Output the (x, y) coordinate of the center of the cell containing the given text.  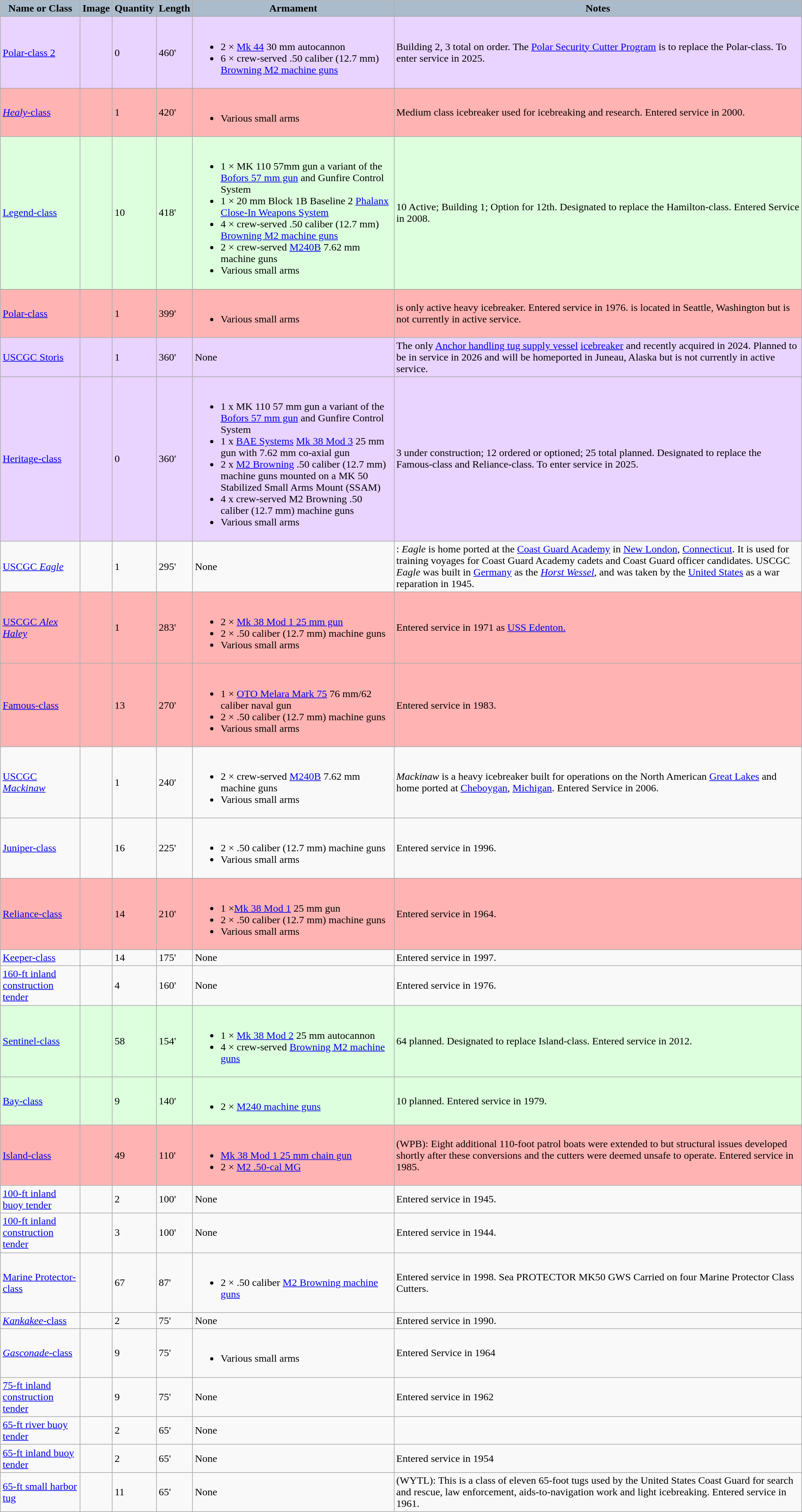
Entered service in 1976. (598, 986)
Marine Protector-class (40, 1282)
Entered service in 1954 (598, 1458)
10 (135, 213)
399' (174, 313)
460' (174, 52)
Polar-class (40, 313)
295' (174, 566)
49 (135, 1155)
USCGC Alex Haley (40, 628)
Kankakee-class (40, 1321)
Entered service in 1971 as USS Edenton. (598, 628)
Entered service in 1944. (598, 1233)
160-ft inland construction tender (40, 986)
Building 2, 3 total on order. The Polar Security Cutter Program is to replace the Polar-class. To enter service in 2025. (598, 52)
3 (135, 1233)
110' (174, 1155)
65-ft inland buoy tender (40, 1458)
Entered service in 1998. Sea PROTECTOR MK50 GWS Carried on four Marine Protector Class Cutters. (598, 1282)
Legend-class (40, 213)
1 ×Mk 38 Mod 1 25 mm gun2 × .50 caliber (12.7 mm) machine gunsVarious small arms (293, 914)
Entered service in 1997. (598, 958)
100-ft inland buoy tender (40, 1199)
11 (135, 1492)
USCGC Storis (40, 357)
64 planned. Designated to replace Island-class. Entered service in 2012. (598, 1041)
Medium class icebreaker used for icebreaking and research. Entered service in 2000. (598, 112)
87' (174, 1282)
1 × OTO Melara Mark 75 76 mm/62 caliber naval gun2 × .50 caliber (12.7 mm) machine gunsVarious small arms (293, 705)
Notes (598, 9)
Mk 38 Mod 1 25 mm chain gun2 × M2 .50-cal MG (293, 1155)
13 (135, 705)
Bay-class (40, 1101)
Entered service in 1962 (598, 1397)
Polar-class 2 (40, 52)
Sentinel-class (40, 1041)
65-ft river buoy tender (40, 1430)
Name or Class (40, 9)
Armament (293, 9)
Entered service in 1983. (598, 705)
USCGC Mackinaw (40, 782)
Entered service in 1964. (598, 914)
2 × M240 machine guns (293, 1101)
75-ft inland construction tender (40, 1397)
240' (174, 782)
Reliance-class (40, 914)
1 × Mk 38 Mod 2 25 mm autocannon4 × crew-served Browning M2 machine guns (293, 1041)
420' (174, 112)
2 × .50 caliber M2 Browning machine guns (293, 1282)
65-ft small harbor tug (40, 1492)
67 (135, 1282)
Island-class (40, 1155)
Entered Service in 1964 (598, 1353)
10 planned. Entered service in 1979. (598, 1101)
175' (174, 958)
154' (174, 1041)
418' (174, 213)
USCGC Eagle (40, 566)
2 × .50 caliber (12.7 mm) machine gunsVarious small arms (293, 848)
Length (174, 9)
Quantity (135, 9)
210' (174, 914)
is only active heavy icebreaker. Entered service in 1976. is located in Seattle, Washington but is not currently in active service. (598, 313)
160' (174, 986)
283' (174, 628)
2 × Mk 44 30 mm autocannon6 × crew-served .50 caliber (12.7 mm) Browning M2 machine guns (293, 52)
3 under construction; 12 ordered or optioned; 25 total planned. Designated to replace the Famous-class and Reliance-class. To enter service in 2025. (598, 459)
Entered service in 1996. (598, 848)
270' (174, 705)
Juniper-class (40, 848)
10 Active; Building 1; Option for 12th. Designated to replace the Hamilton-class. Entered Service in 2008. (598, 213)
16 (135, 848)
Image (96, 9)
58 (135, 1041)
Entered service in 1990. (598, 1321)
Keeper-class (40, 958)
4 (135, 986)
Famous-class (40, 705)
Entered service in 1945. (598, 1199)
Heritage-class (40, 459)
Healy-class (40, 112)
Gasconade-class (40, 1353)
100-ft inland construction tender (40, 1233)
140' (174, 1101)
225' (174, 848)
2 × Mk 38 Mod 1 25 mm gun2 × .50 caliber (12.7 mm) machine gunsVarious small arms (293, 628)
2 × crew-served M240B 7.62 mm machine gunsVarious small arms (293, 782)
